Search for the cell housing the specified text and yield its (X, Y) center coordinate. 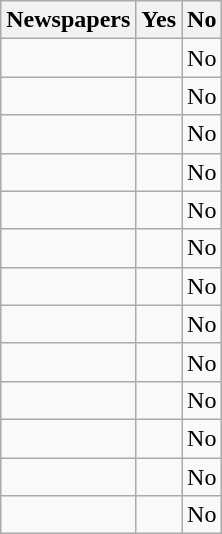
Yes (159, 20)
Newspapers (68, 20)
